Determine the [X, Y] coordinate at the center of the cell enclosing the given text.  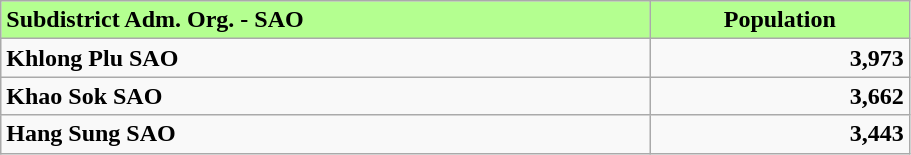
Population [780, 20]
Khao Sok SAO [326, 96]
3,443 [780, 134]
Subdistrict Adm. Org. - SAO [326, 20]
Hang Sung SAO [326, 134]
Khlong Plu SAO [326, 58]
3,973 [780, 58]
3,662 [780, 96]
